Search for the cell housing the specified text and yield its [x, y] center coordinate. 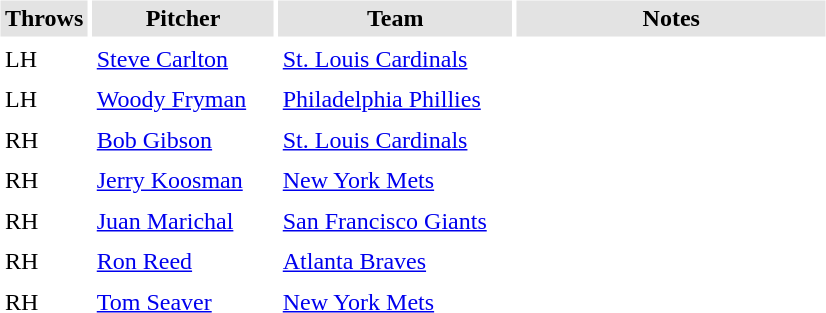
Juan Marichal [183, 221]
Throws [44, 18]
Ron Reed [183, 262]
Team [395, 18]
Steve Carlton [183, 59]
New York Mets [395, 180]
San Francisco Giants [395, 221]
Bob Gibson [183, 140]
Pitcher [183, 18]
Notes [672, 18]
Jerry Koosman [183, 180]
Woody Fryman [183, 100]
Atlanta Braves [395, 262]
Philadelphia Phillies [395, 100]
